Locate the cell with the specified text and output its [X, Y] center coordinate. 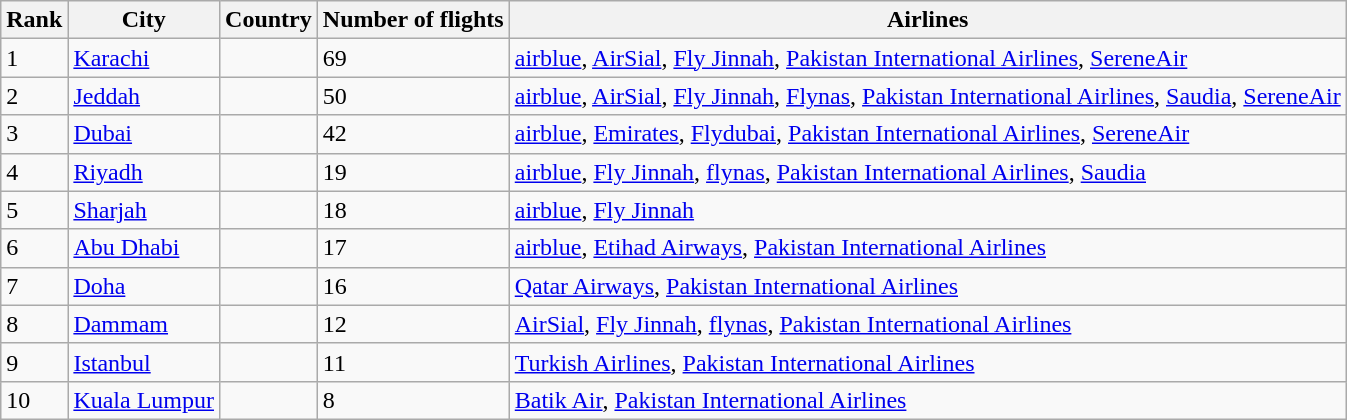
AirSial, Fly Jinnah, flynas, Pakistan International Airlines [928, 324]
9 [34, 362]
18 [413, 210]
Qatar Airways, Pakistan International Airlines [928, 286]
1 [34, 58]
Airlines [928, 20]
Karachi [144, 58]
Istanbul [144, 362]
Turkish Airlines, Pakistan International Airlines [928, 362]
Rank [34, 20]
5 [34, 210]
42 [413, 134]
4 [34, 172]
11 [413, 362]
City [144, 20]
Doha [144, 286]
69 [413, 58]
7 [34, 286]
Sharjah [144, 210]
2 [34, 96]
airblue, Emirates, Flydubai, Pakistan International Airlines, SereneAir [928, 134]
Dubai [144, 134]
12 [413, 324]
Kuala Lumpur [144, 400]
19 [413, 172]
Number of flights [413, 20]
Country [269, 20]
10 [34, 400]
Abu Dhabi [144, 248]
17 [413, 248]
Batik Air, Pakistan International Airlines [928, 400]
16 [413, 286]
Riyadh [144, 172]
airblue, Fly Jinnah [928, 210]
airblue, AirSial, Fly Jinnah, Pakistan International Airlines, SereneAir [928, 58]
6 [34, 248]
airblue, Fly Jinnah, flynas, Pakistan International Airlines, Saudia [928, 172]
airblue, Etihad Airways, Pakistan International Airlines [928, 248]
airblue, AirSial, Fly Jinnah, Flynas, Pakistan International Airlines, Saudia, SereneAir [928, 96]
Jeddah [144, 96]
Dammam [144, 324]
50 [413, 96]
3 [34, 134]
